Scan for the cell matching the given text and deliver its (x, y) coordinate at center. 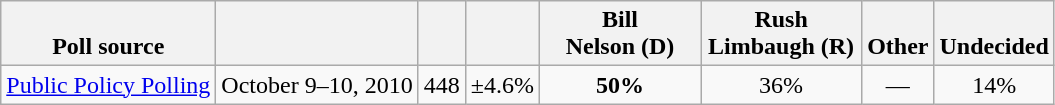
Poll source (108, 34)
BillNelson (D) (620, 34)
Other (898, 34)
Undecided (994, 34)
RushLimbaugh (R) (782, 34)
50% (620, 85)
— (898, 85)
October 9–10, 2010 (317, 85)
448 (442, 85)
14% (994, 85)
±4.6% (502, 85)
Public Policy Polling (108, 85)
36% (782, 85)
